For the text-containing cell, return its midpoint in [X, Y] coordinate format. 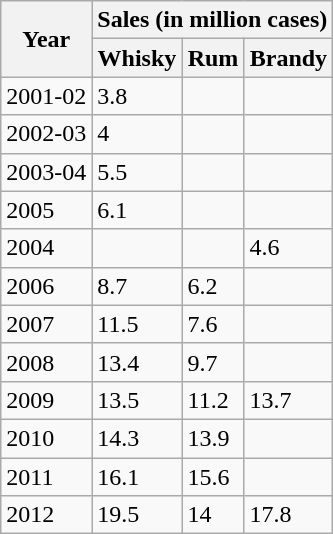
2010 [46, 438]
2008 [46, 362]
13.7 [288, 400]
11.2 [213, 400]
17.8 [288, 515]
2011 [46, 477]
Whisky [137, 58]
13.9 [213, 438]
2005 [46, 210]
Rum [213, 58]
2003-04 [46, 172]
2009 [46, 400]
2004 [46, 248]
4 [137, 134]
14.3 [137, 438]
Brandy [288, 58]
13.5 [137, 400]
6.2 [213, 286]
9.7 [213, 362]
2012 [46, 515]
Sales (in million cases) [212, 20]
4.6 [288, 248]
2002-03 [46, 134]
15.6 [213, 477]
6.1 [137, 210]
14 [213, 515]
5.5 [137, 172]
16.1 [137, 477]
11.5 [137, 324]
Year [46, 39]
19.5 [137, 515]
3.8 [137, 96]
7.6 [213, 324]
13.4 [137, 362]
2001-02 [46, 96]
8.7 [137, 286]
2007 [46, 324]
2006 [46, 286]
